Search for the cell housing the specified text and yield its [x, y] center coordinate. 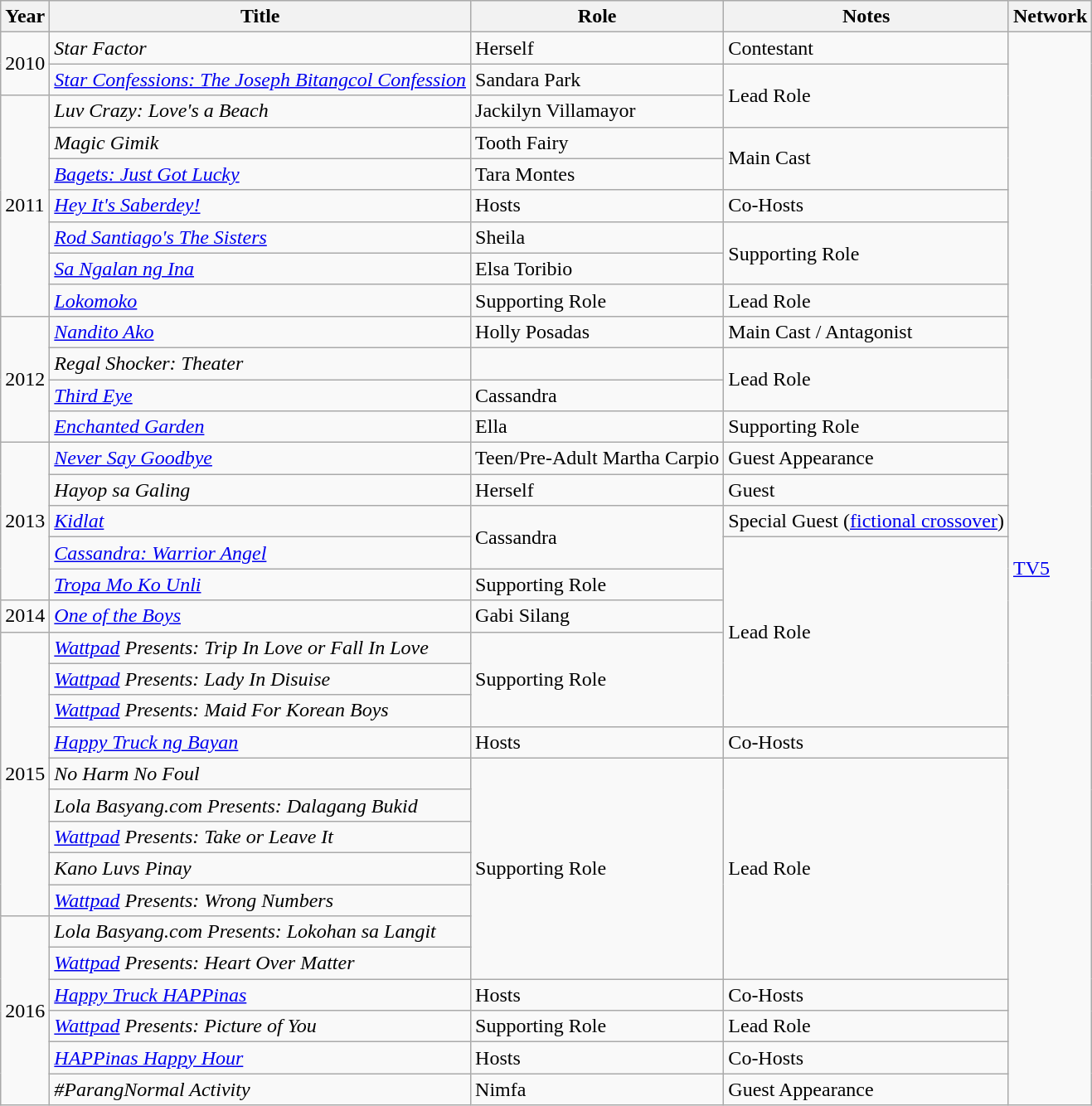
HAPPinas Happy Hour [260, 1058]
TV5 [1050, 569]
Ella [597, 427]
2013 [25, 521]
Sa Ngalan ng Ina [260, 269]
Main Cast / Antagonist [866, 332]
2014 [25, 616]
Network [1050, 17]
Contestant [866, 48]
Gabi Silang [597, 616]
Tropa Mo Ko Unli [260, 585]
Happy Truck HAPPinas [260, 995]
2012 [25, 379]
Cassandra: Warrior Angel [260, 553]
Regal Shocker: Theater [260, 363]
Third Eye [260, 395]
Role [597, 17]
Tooth Fairy [597, 143]
Elsa Toribio [597, 269]
No Harm No Foul [260, 774]
Guest [866, 490]
Teen/Pre-Adult Martha Carpio [597, 458]
Lola Basyang.com Presents: Lokohan sa Langit [260, 932]
2015 [25, 774]
Nimfa [597, 1089]
Jackilyn Villamayor [597, 111]
Lokomoko [260, 300]
Wattpad Presents: Take or Leave It [260, 837]
Hey It's Saberdey! [260, 206]
Rod Santiago's The Sisters [260, 237]
Lola Basyang.com Presents: Dalagang Bukid [260, 805]
Wattpad Presents: Wrong Numbers [260, 900]
Title [260, 17]
Nandito Ako [260, 332]
Never Say Goodbye [260, 458]
Wattpad Presents: Lady In Disuise [260, 679]
Kano Luvs Pinay [260, 868]
Bagets: Just Got Lucky [260, 174]
One of the Boys [260, 616]
Special Guest (fictional crossover) [866, 521]
Sheila [597, 237]
Tara Montes [597, 174]
Holly Posadas [597, 332]
Star Factor [260, 48]
Wattpad Presents: Heart Over Matter [260, 963]
Sandara Park [597, 80]
Luv Crazy: Love's a Beach [260, 111]
Star Confessions: The Joseph Bitangcol Confession [260, 80]
Year [25, 17]
Hayop sa Galing [260, 490]
Wattpad Presents: Trip In Love or Fall In Love [260, 648]
Wattpad Presents: Picture of You [260, 1026]
2011 [25, 206]
Wattpad Presents: Maid For Korean Boys [260, 711]
Main Cast [866, 158]
Notes [866, 17]
Magic Gimik [260, 143]
Enchanted Garden [260, 427]
2016 [25, 1011]
Kidlat [260, 521]
#ParangNormal Activity [260, 1089]
2010 [25, 64]
Happy Truck ng Bayan [260, 742]
